Return (x, y) of the center of cell containing provided text 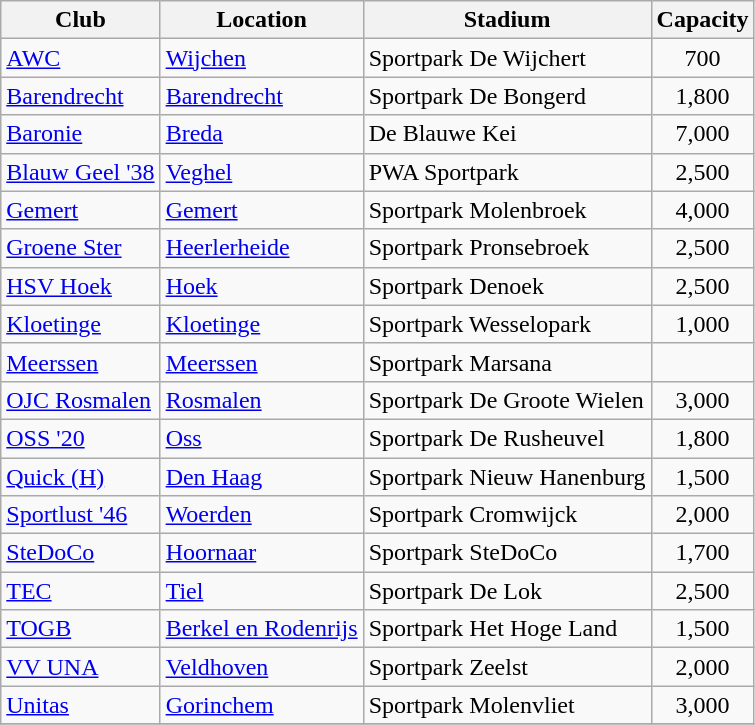
Den Haag (262, 477)
OSS '20 (80, 438)
Sportpark De Groote Wielen (507, 400)
SteDoCo (80, 553)
De Blauwe Kei (507, 134)
Sportpark SteDoCo (507, 553)
Groene Ster (80, 248)
Wijchen (262, 58)
1,000 (702, 324)
Sportpark Zeelst (507, 667)
TOGB (80, 629)
700 (702, 58)
Sportlust '46 (80, 515)
Club (80, 20)
Baronie (80, 134)
Oss (262, 438)
Heerlerheide (262, 248)
1,700 (702, 553)
Berkel en Rodenrijs (262, 629)
Tiel (262, 591)
Sportpark Marsana (507, 362)
Hoek (262, 286)
Sportpark Molenbroek (507, 210)
TEC (80, 591)
Unitas (80, 705)
Quick (H) (80, 477)
Sportpark Het Hoge Land (507, 629)
AWC (80, 58)
Sportpark Nieuw Hanenburg (507, 477)
Gorinchem (262, 705)
Sportpark De Lok (507, 591)
Sportpark De Rusheuvel (507, 438)
HSV Hoek (80, 286)
Location (262, 20)
PWA Sportpark (507, 172)
Rosmalen (262, 400)
Woerden (262, 515)
4,000 (702, 210)
Stadium (507, 20)
Hoornaar (262, 553)
Veghel (262, 172)
Blauw Geel '38 (80, 172)
Sportpark Wesselopark (507, 324)
Breda (262, 134)
Capacity (702, 20)
Sportpark Pronsebroek (507, 248)
VV UNA (80, 667)
Sportpark Cromwijck (507, 515)
Sportpark De Bongerd (507, 96)
Veldhoven (262, 667)
7,000 (702, 134)
Sportpark De Wijchert (507, 58)
Sportpark Denoek (507, 286)
OJC Rosmalen (80, 400)
Sportpark Molenvliet (507, 705)
